Pinpoint the cell where the given text exists, returning its (X, Y) midpoint coordinate. 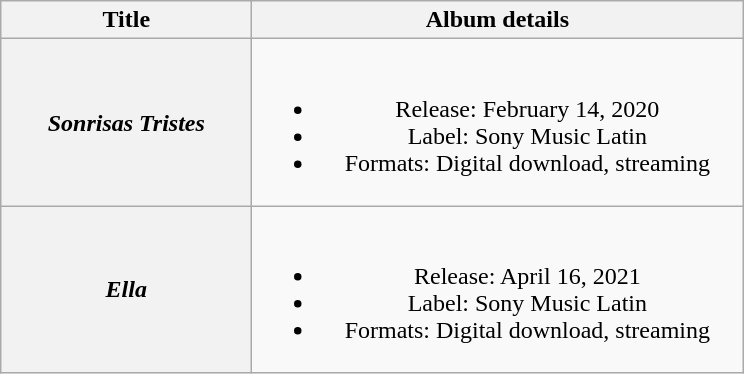
Sonrisas Tristes (126, 122)
Ella (126, 290)
Album details (498, 20)
Title (126, 20)
Release: February 14, 2020Label: Sony Music LatinFormats: Digital download, streaming (498, 122)
Release: April 16, 2021Label: Sony Music LatinFormats: Digital download, streaming (498, 290)
